Scan for the cell matching the given text and deliver its [x, y] coordinate at center. 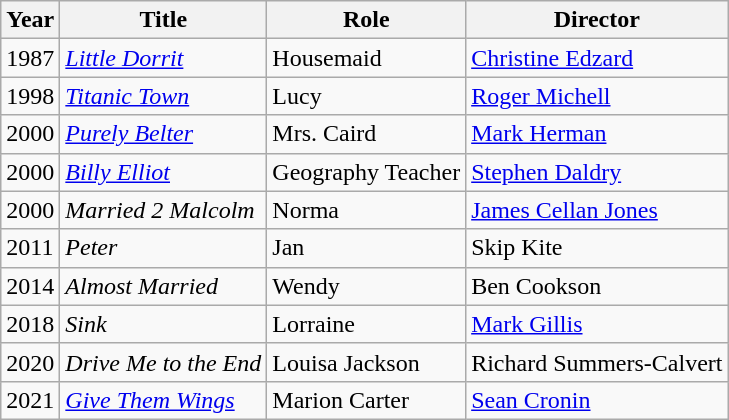
Richard Summers-Calvert [597, 362]
Little Dorrit [164, 58]
James Cellan Jones [597, 210]
2018 [30, 324]
2011 [30, 248]
Louisa Jackson [366, 362]
Lorraine [366, 324]
Director [597, 20]
Geography Teacher [366, 172]
Peter [164, 248]
Sink [164, 324]
Drive Me to the End [164, 362]
1998 [30, 96]
Norma [366, 210]
Mark Gillis [597, 324]
Title [164, 20]
2020 [30, 362]
Jan [366, 248]
Sean Cronin [597, 400]
2014 [30, 286]
Housemaid [366, 58]
Roger Michell [597, 96]
Married 2 Malcolm [164, 210]
Lucy [366, 96]
Skip Kite [597, 248]
Marion Carter [366, 400]
Mark Herman [597, 134]
Almost Married [164, 286]
1987 [30, 58]
Mrs. Caird [366, 134]
Christine Edzard [597, 58]
Purely Belter [164, 134]
Billy Elliot [164, 172]
Ben Cookson [597, 286]
2021 [30, 400]
Titanic Town [164, 96]
Stephen Daldry [597, 172]
Give Them Wings [164, 400]
Year [30, 20]
Wendy [366, 286]
Role [366, 20]
